Capture the cell that displays the provided text and extract its (X, Y) central coordinate. 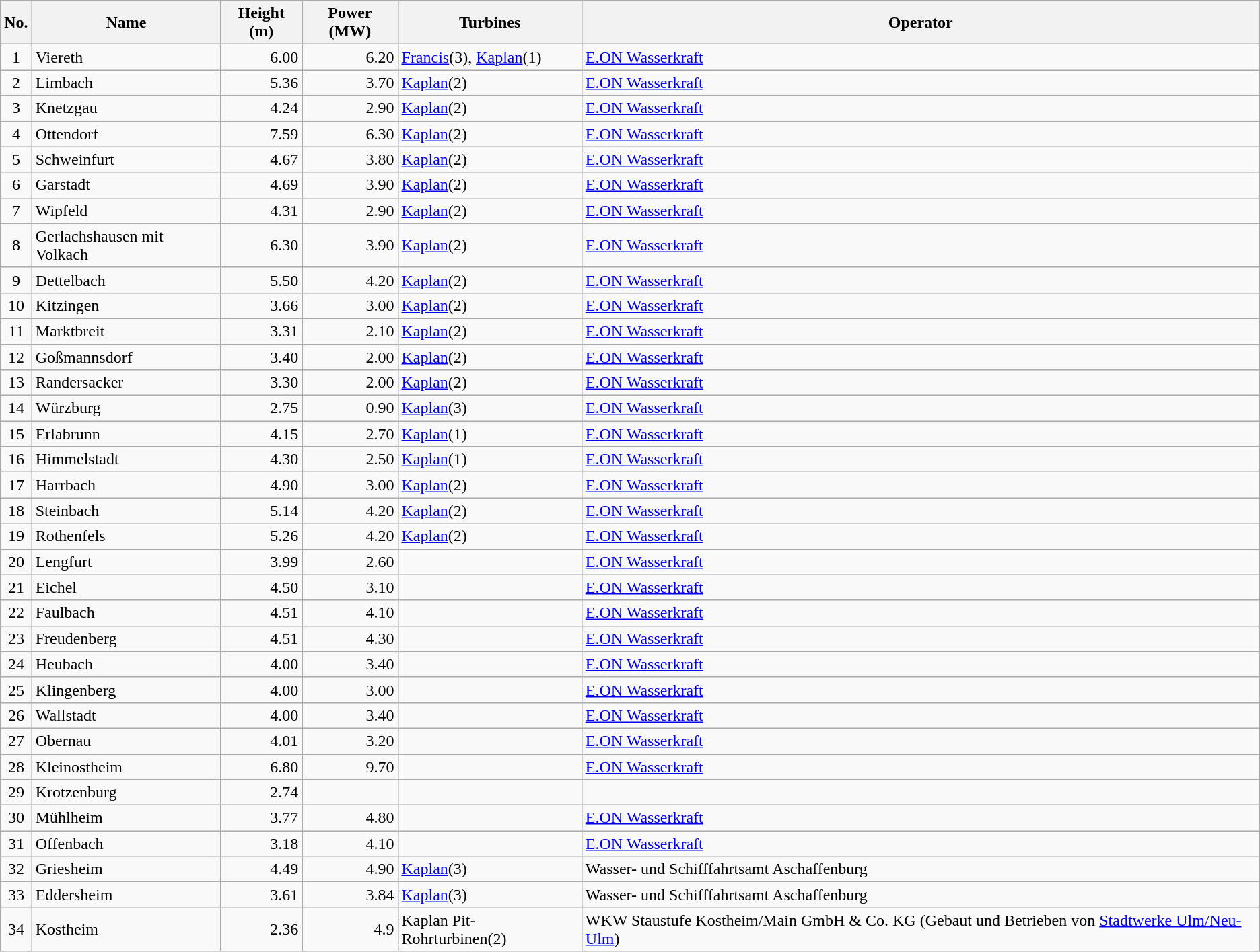
3.61 (261, 895)
Power (MW) (350, 23)
Griesheim (127, 869)
0.90 (350, 408)
Rothenfels (127, 536)
Goßmannsdorf (127, 357)
Mühlheim (127, 818)
23 (16, 638)
Kleinostheim (127, 766)
7.59 (261, 134)
30 (16, 818)
3.31 (261, 331)
26 (16, 715)
Lengfurt (127, 562)
Viereth (127, 57)
8 (16, 245)
4.50 (261, 587)
7 (16, 211)
2.10 (350, 331)
31 (16, 844)
Operator (921, 23)
17 (16, 485)
16 (16, 460)
Schweinfurt (127, 159)
Randersacker (127, 383)
3.77 (261, 818)
Steinbach (127, 511)
2.70 (350, 434)
WKW Staustufe Kostheim/Main GmbH & Co. KG (Gebaut und Betrieben von Stadtwerke Ulm/Neu-Ulm) (921, 930)
3 (16, 108)
4.15 (261, 434)
Kostheim (127, 930)
3.18 (261, 844)
22 (16, 613)
3.66 (261, 305)
Harrbach (127, 485)
No. (16, 23)
Erlabrunn (127, 434)
4.9 (350, 930)
21 (16, 587)
29 (16, 793)
14 (16, 408)
10 (16, 305)
12 (16, 357)
6.20 (350, 57)
18 (16, 511)
Klingenberg (127, 690)
5.26 (261, 536)
Dettelbach (127, 280)
5.14 (261, 511)
13 (16, 383)
5 (16, 159)
3.30 (261, 383)
Knetzgau (127, 108)
Wallstadt (127, 715)
33 (16, 895)
11 (16, 331)
Garstadt (127, 185)
24 (16, 664)
19 (16, 536)
Eddersheim (127, 895)
3.99 (261, 562)
Ottendorf (127, 134)
Marktbreit (127, 331)
3.20 (350, 741)
9.70 (350, 766)
3.84 (350, 895)
6.80 (261, 766)
2.50 (350, 460)
3.10 (350, 587)
34 (16, 930)
4.31 (261, 211)
Kitzingen (127, 305)
Würzburg (127, 408)
6 (16, 185)
20 (16, 562)
4.49 (261, 869)
6.00 (261, 57)
Eichel (127, 587)
15 (16, 434)
9 (16, 280)
27 (16, 741)
4.01 (261, 741)
4.67 (261, 159)
Offenbach (127, 844)
25 (16, 690)
5.36 (261, 83)
3.70 (350, 83)
Name (127, 23)
28 (16, 766)
Turbines (490, 23)
Krotzenburg (127, 793)
2.36 (261, 930)
2.75 (261, 408)
4.24 (261, 108)
32 (16, 869)
1 (16, 57)
2.74 (261, 793)
Obernau (127, 741)
Heubach (127, 664)
Height (m) (261, 23)
Gerlachshausen mit Volkach (127, 245)
3.80 (350, 159)
5.50 (261, 280)
Freudenberg (127, 638)
Himmelstadt (127, 460)
Francis(3), Kaplan(1) (490, 57)
4.80 (350, 818)
Limbach (127, 83)
2 (16, 83)
Kaplan Pit-Rohrturbinen(2) (490, 930)
4.69 (261, 185)
Faulbach (127, 613)
Wipfeld (127, 211)
4 (16, 134)
2.60 (350, 562)
